Return (x, y) of the center of cell containing provided text 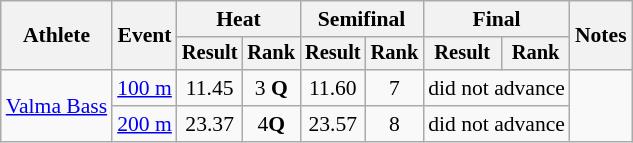
11.60 (333, 88)
7 (395, 88)
Semifinal (362, 19)
100 m (144, 88)
Notes (601, 36)
4Q (271, 124)
200 m (144, 124)
23.57 (333, 124)
Final (496, 19)
Heat (238, 19)
23.37 (210, 124)
Valma Bass (56, 106)
3 Q (271, 88)
11.45 (210, 88)
Event (144, 36)
Athlete (56, 36)
8 (395, 124)
